For the text-containing cell, return its midpoint in [x, y] coordinate format. 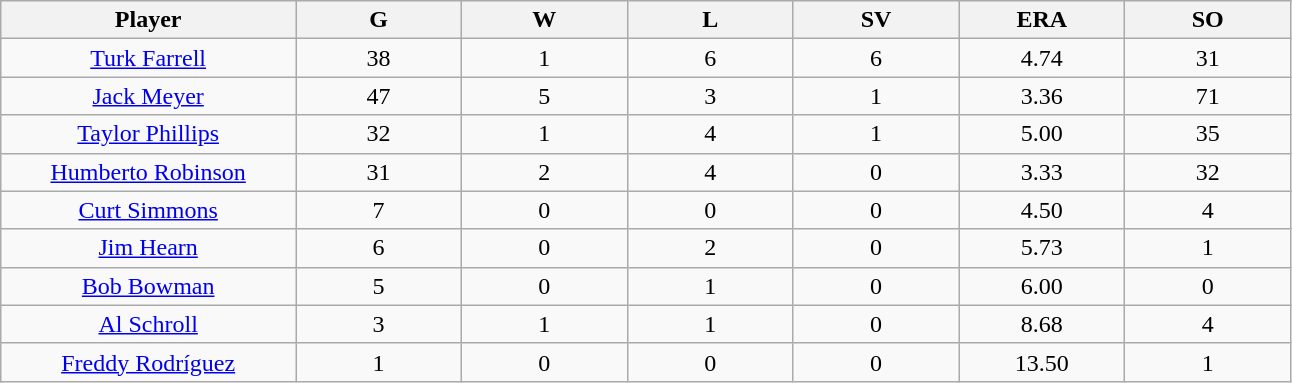
71 [1208, 96]
6.00 [1042, 286]
4.74 [1042, 58]
13.50 [1042, 362]
Player [148, 20]
SO [1208, 20]
W [544, 20]
8.68 [1042, 324]
L [710, 20]
Jim Hearn [148, 248]
Taylor Phillips [148, 134]
3.33 [1042, 172]
3.36 [1042, 96]
4.50 [1042, 210]
5.73 [1042, 248]
7 [379, 210]
Jack Meyer [148, 96]
Curt Simmons [148, 210]
47 [379, 96]
G [379, 20]
Humberto Robinson [148, 172]
35 [1208, 134]
Freddy Rodríguez [148, 362]
ERA [1042, 20]
Bob Bowman [148, 286]
Al Schroll [148, 324]
Turk Farrell [148, 58]
SV [876, 20]
38 [379, 58]
5.00 [1042, 134]
